Pinpoint the cell where the given text exists, returning its (X, Y) midpoint coordinate. 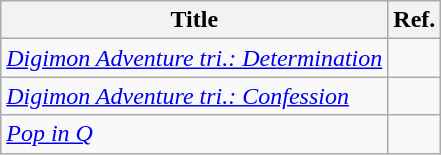
Pop in Q (194, 134)
Digimon Adventure tri.: Confession (194, 96)
Ref. (414, 20)
Digimon Adventure tri.: Determination (194, 58)
Title (194, 20)
